Extract the (X, Y) coordinate from the center of the cell holding the provided text.  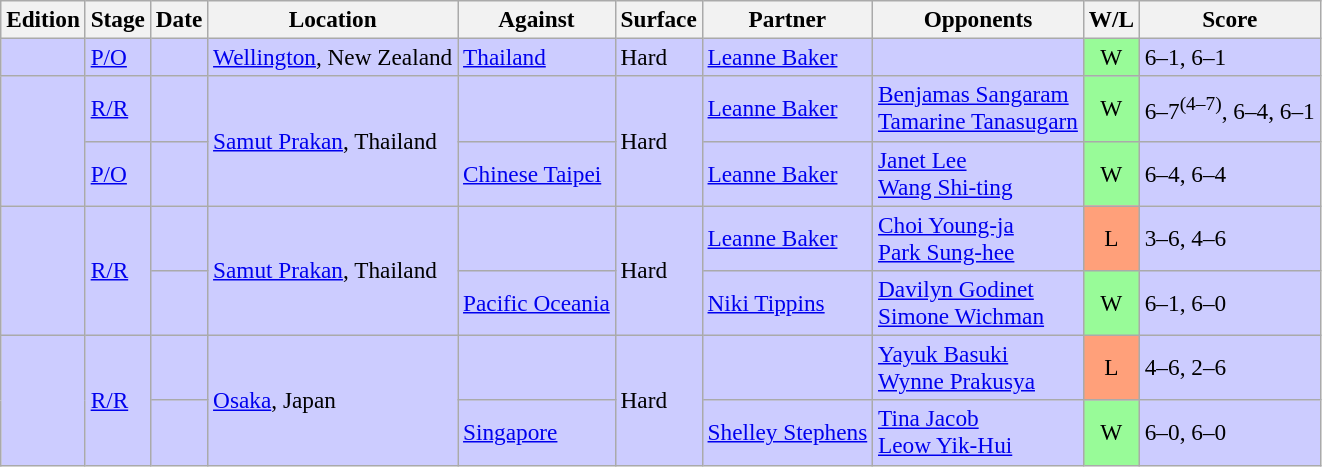
Thailand (536, 57)
Edition (44, 19)
6–1, 6–1 (1230, 57)
Date (178, 19)
6–7(4–7), 6–4, 6–1 (1230, 108)
Pacific Oceania (536, 302)
4–6, 2–6 (1230, 368)
Singapore (536, 432)
Osaka, Japan (333, 400)
Janet Lee Wang Shi-ting (978, 174)
Partner (787, 19)
Against (536, 19)
W/L (1111, 19)
Surface (658, 19)
Location (333, 19)
6–0, 6–0 (1230, 432)
Wellington, New Zealand (333, 57)
Davilyn Godinet Simone Wichman (978, 302)
Benjamas Sangaram Tamarine Tanasugarn (978, 108)
Stage (118, 19)
Niki Tippins (787, 302)
Tina JacobLeow Yik-Hui (978, 432)
Chinese Taipei (536, 174)
Opponents (978, 19)
Yayuk BasukiWynne Prakusya (978, 368)
6–4, 6–4 (1230, 174)
Choi Young-ja Park Sung-hee (978, 238)
Shelley Stephens (787, 432)
3–6, 4–6 (1230, 238)
6–1, 6–0 (1230, 302)
Score (1230, 19)
